Pinpoint the cell where the given text exists, returning its (x, y) midpoint coordinate. 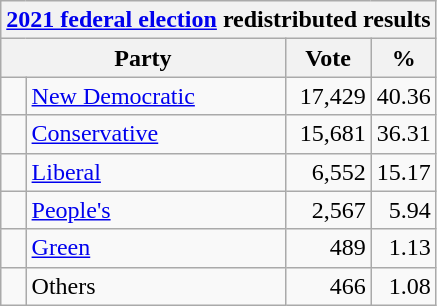
40.36 (404, 96)
36.31 (404, 134)
15,681 (328, 134)
Party (143, 58)
Conservative (156, 134)
6,552 (328, 172)
466 (328, 286)
People's (156, 210)
Liberal (156, 172)
Green (156, 248)
Vote (328, 58)
2021 federal election redistributed results (218, 20)
1.13 (404, 248)
489 (328, 248)
2,567 (328, 210)
New Democratic (156, 96)
5.94 (404, 210)
17,429 (328, 96)
Others (156, 286)
% (404, 58)
15.17 (404, 172)
1.08 (404, 286)
